From the cell containing the given text, extract its center point as [x, y] coordinate. 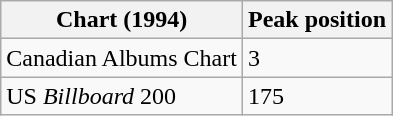
3 [316, 58]
Canadian Albums Chart [122, 58]
175 [316, 96]
Peak position [316, 20]
Chart (1994) [122, 20]
US Billboard 200 [122, 96]
